From the cell containing the given text, extract its center point as [x, y] coordinate. 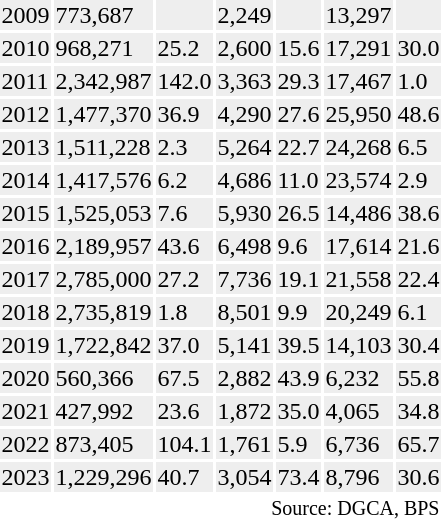
2,735,819 [104, 312]
5,264 [244, 147]
24,268 [358, 147]
65.7 [418, 444]
19.1 [298, 279]
30.0 [418, 48]
8,501 [244, 312]
6,736 [358, 444]
73.4 [298, 477]
2009 [26, 15]
2018 [26, 312]
6.1 [418, 312]
7.6 [184, 213]
29.3 [298, 81]
1,417,576 [104, 180]
5,930 [244, 213]
17,467 [358, 81]
22.4 [418, 279]
30.4 [418, 345]
2022 [26, 444]
1,511,228 [104, 147]
4,065 [358, 411]
2016 [26, 246]
2,600 [244, 48]
17,291 [358, 48]
37.0 [184, 345]
48.6 [418, 114]
6,232 [358, 378]
55.8 [418, 378]
2,785,000 [104, 279]
22.7 [298, 147]
3,054 [244, 477]
2010 [26, 48]
2023 [26, 477]
2,882 [244, 378]
6.2 [184, 180]
27.6 [298, 114]
4,686 [244, 180]
6,498 [244, 246]
23.6 [184, 411]
1,872 [244, 411]
14,486 [358, 213]
25.2 [184, 48]
560,366 [104, 378]
30.6 [418, 477]
34.8 [418, 411]
5.9 [298, 444]
2014 [26, 180]
35.0 [298, 411]
40.7 [184, 477]
21,558 [358, 279]
773,687 [104, 15]
1,525,053 [104, 213]
23,574 [358, 180]
9.6 [298, 246]
2017 [26, 279]
6.5 [418, 147]
2019 [26, 345]
1,229,296 [104, 477]
1.0 [418, 81]
43.9 [298, 378]
2020 [26, 378]
427,992 [104, 411]
1,761 [244, 444]
104.1 [184, 444]
1.8 [184, 312]
21.6 [418, 246]
2013 [26, 147]
38.6 [418, 213]
17,614 [358, 246]
2,249 [244, 15]
1,477,370 [104, 114]
5,141 [244, 345]
26.5 [298, 213]
2,342,987 [104, 81]
4,290 [244, 114]
2,189,957 [104, 246]
14,103 [358, 345]
2011 [26, 81]
873,405 [104, 444]
3,363 [244, 81]
2.9 [418, 180]
20,249 [358, 312]
2015 [26, 213]
142.0 [184, 81]
7,736 [244, 279]
2012 [26, 114]
1,722,842 [104, 345]
67.5 [184, 378]
8,796 [358, 477]
13,297 [358, 15]
2021 [26, 411]
36.9 [184, 114]
15.6 [298, 48]
43.6 [184, 246]
27.2 [184, 279]
9.9 [298, 312]
2.3 [184, 147]
25,950 [358, 114]
968,271 [104, 48]
11.0 [298, 180]
39.5 [298, 345]
